Scan for the cell matching the given text and deliver its [x, y] coordinate at center. 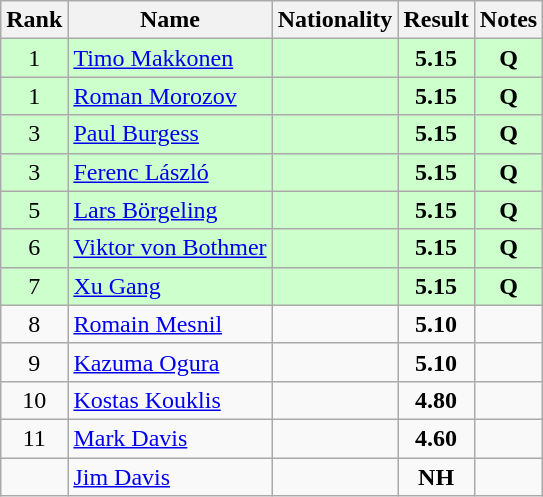
Viktor von Bothmer [170, 248]
NH [436, 477]
7 [34, 286]
Kazuma Ogura [170, 362]
Romain Mesnil [170, 324]
9 [34, 362]
Jim Davis [170, 477]
Paul Burgess [170, 134]
Nationality [335, 20]
Ferenc László [170, 172]
Name [170, 20]
Kostas Kouklis [170, 400]
Result [436, 20]
Mark Davis [170, 438]
Timo Makkonen [170, 58]
5 [34, 210]
Xu Gang [170, 286]
6 [34, 248]
Notes [508, 20]
Lars Börgeling [170, 210]
10 [34, 400]
4.80 [436, 400]
11 [34, 438]
Roman Morozov [170, 96]
8 [34, 324]
4.60 [436, 438]
Rank [34, 20]
